Search for the cell housing the specified text and yield its (X, Y) center coordinate. 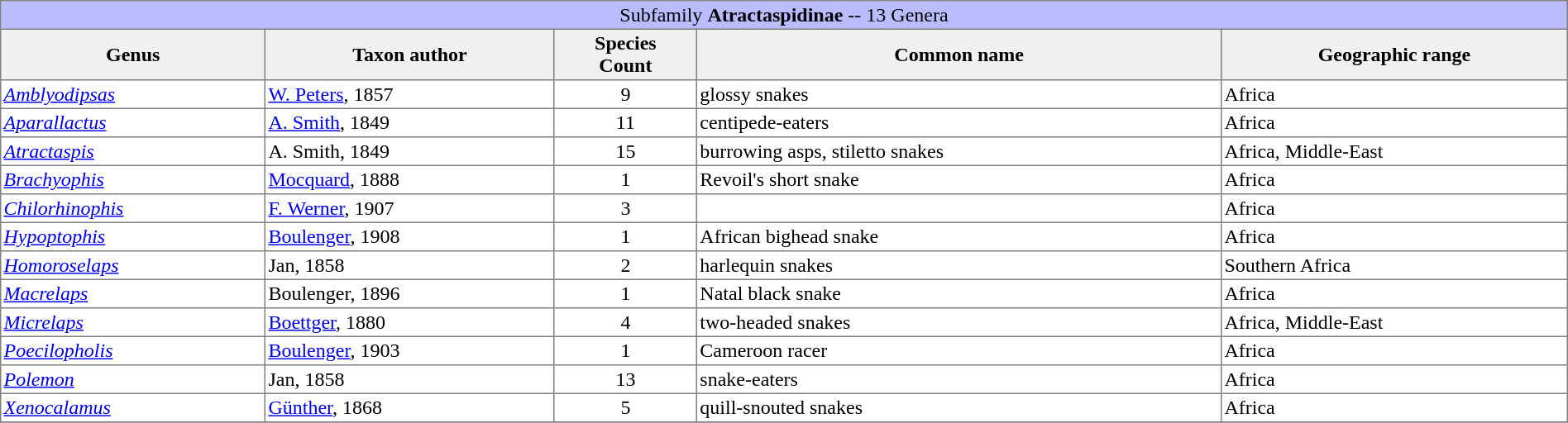
Hypoptophis (133, 236)
2 (625, 265)
Macrelaps (133, 293)
Subfamily Atractaspidinae -- 13 Genera (784, 15)
9 (625, 94)
Boettger, 1880 (410, 322)
Poecilopholis (133, 350)
W. Peters, 1857 (410, 94)
13 (625, 379)
Southern Africa (1394, 265)
centipede-eaters (959, 122)
4 (625, 322)
Common name (959, 55)
Günther, 1868 (410, 407)
Revoil's short snake (959, 179)
11 (625, 122)
Boulenger, 1903 (410, 350)
Mocquard, 1888 (410, 179)
Chilorhinophis (133, 208)
Cameroon racer (959, 350)
Genus (133, 55)
Amblyodipsas (133, 94)
15 (625, 151)
Atractaspis (133, 151)
quill-snouted snakes (959, 407)
Natal black snake (959, 293)
Boulenger, 1896 (410, 293)
two-headed snakes (959, 322)
Geographic range (1394, 55)
harlequin snakes (959, 265)
Species Count (625, 55)
African bighead snake (959, 236)
Micrelaps (133, 322)
Aparallactus (133, 122)
5 (625, 407)
Polemon (133, 379)
F. Werner, 1907 (410, 208)
3 (625, 208)
Xenocalamus (133, 407)
Taxon author (410, 55)
snake-eaters (959, 379)
Boulenger, 1908 (410, 236)
Brachyophis (133, 179)
glossy snakes (959, 94)
burrowing asps, stiletto snakes (959, 151)
Homoroselaps (133, 265)
